Identify which cell holds the provided text, then report its (X, Y) central coordinate. 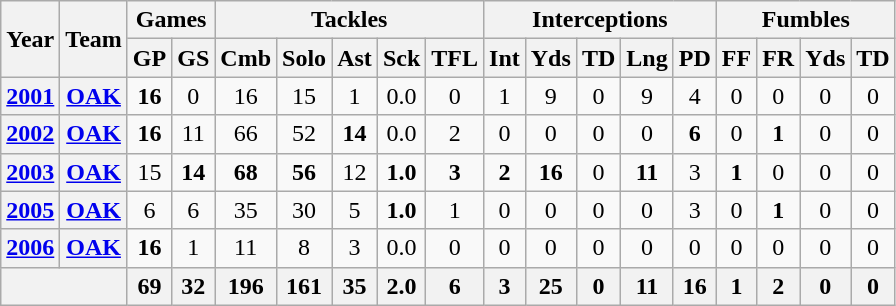
Team (94, 39)
TFL (455, 58)
Year (30, 39)
Solo (304, 58)
12 (355, 172)
2003 (30, 172)
8 (304, 248)
161 (304, 286)
2006 (30, 248)
Tackles (350, 20)
Sck (401, 58)
PD (694, 58)
2005 (30, 210)
196 (246, 286)
GP (149, 58)
5 (355, 210)
30 (304, 210)
Ast (355, 58)
25 (550, 286)
66 (246, 134)
32 (194, 286)
Fumbles (806, 20)
FR (778, 58)
4 (694, 96)
68 (246, 172)
Int (505, 58)
Interceptions (600, 20)
Cmb (246, 58)
GS (194, 58)
2001 (30, 96)
2002 (30, 134)
Lng (647, 58)
69 (149, 286)
52 (304, 134)
56 (304, 172)
Games (170, 20)
FF (736, 58)
2.0 (401, 286)
